Provide the [X, Y] coordinate of the cell's center where the given text is located.  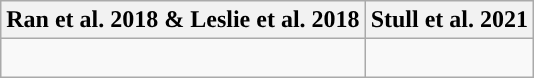
Ran et al. 2018 & Leslie et al. 2018 [183, 20]
Stull et al. 2021 [449, 20]
